Extract the (x, y) coordinate from the center of the cell holding the provided text.  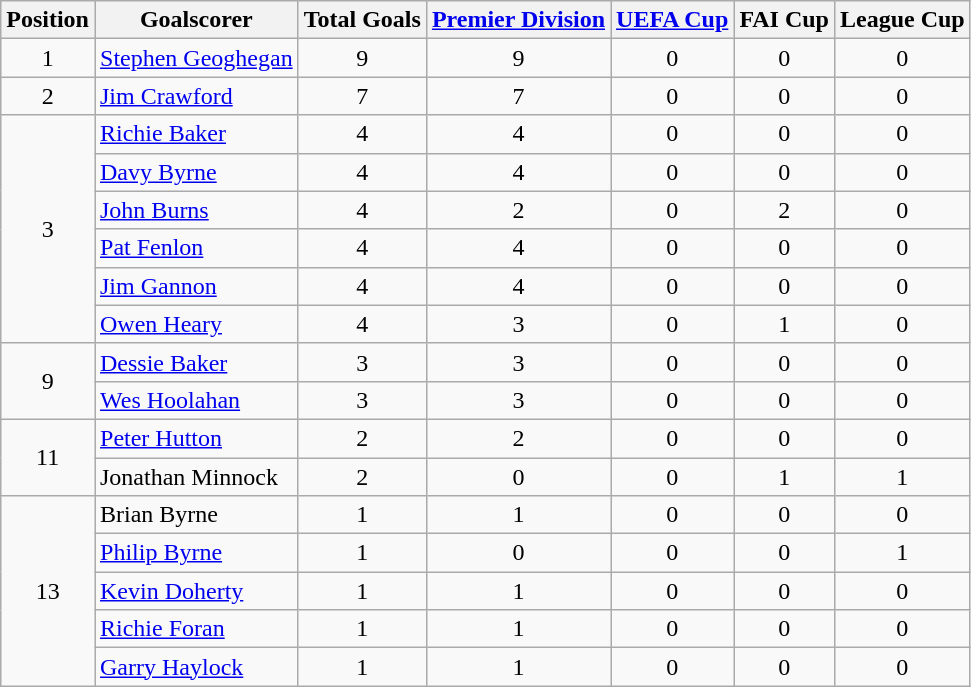
Goalscorer (196, 20)
John Burns (196, 210)
Wes Hoolahan (196, 400)
Jim Crawford (196, 96)
Jonathan Minnock (196, 477)
Dessie Baker (196, 362)
Premier Division (518, 20)
11 (48, 457)
League Cup (902, 20)
FAI Cup (784, 20)
Peter Hutton (196, 438)
Philip Byrne (196, 553)
Owen Heary (196, 324)
Brian Byrne (196, 515)
Davy Byrne (196, 172)
UEFA Cup (672, 20)
Position (48, 20)
Total Goals (362, 20)
13 (48, 591)
Kevin Doherty (196, 591)
Richie Baker (196, 134)
Richie Foran (196, 629)
Pat Fenlon (196, 248)
Garry Haylock (196, 667)
Stephen Geoghegan (196, 58)
Jim Gannon (196, 286)
